Detect which cell encompasses the target text, then output its (x, y) center coordinate. 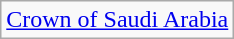
Crown of Saudi Arabia (118, 20)
